Detect which cell encompasses the target text, then output its [x, y] center coordinate. 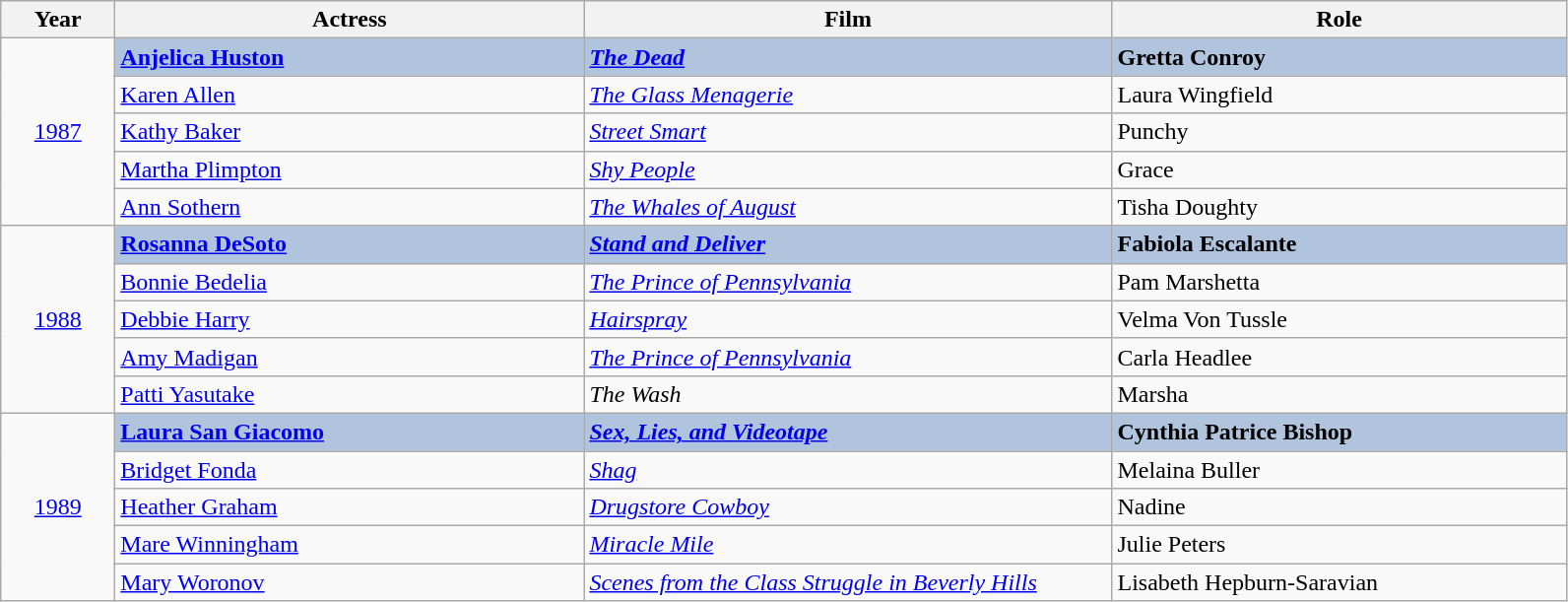
Actress [350, 20]
Sex, Lies, and Videotape [848, 432]
Street Smart [848, 132]
Cynthia Patrice Bishop [1339, 432]
Bonnie Bedelia [350, 282]
Marsha [1339, 394]
Mary Woronov [350, 582]
Kathy Baker [350, 132]
1988 [58, 319]
Drugstore Cowboy [848, 507]
Amy Madigan [350, 357]
1989 [58, 506]
Laura Wingfield [1339, 95]
Rosanna DeSoto [350, 244]
Heather Graham [350, 507]
The Whales of August [848, 207]
Miracle Mile [848, 545]
Stand and Deliver [848, 244]
Karen Allen [350, 95]
Mare Winningham [350, 545]
Ann Sothern [350, 207]
Velma Von Tussle [1339, 319]
Carla Headlee [1339, 357]
Fabiola Escalante [1339, 244]
Martha Plimpton [350, 169]
1987 [58, 132]
Punchy [1339, 132]
Bridget Fonda [350, 470]
Julie Peters [1339, 545]
Laura San Giacomo [350, 432]
Hairspray [848, 319]
Shy People [848, 169]
Gretta Conroy [1339, 57]
The Glass Menagerie [848, 95]
Tisha Doughty [1339, 207]
The Wash [848, 394]
Shag [848, 470]
The Dead [848, 57]
Nadine [1339, 507]
Film [848, 20]
Lisabeth Hepburn-Saravian [1339, 582]
Melaina Buller [1339, 470]
Year [58, 20]
Role [1339, 20]
Grace [1339, 169]
Anjelica Huston [350, 57]
Debbie Harry [350, 319]
Patti Yasutake [350, 394]
Pam Marshetta [1339, 282]
Scenes from the Class Struggle in Beverly Hills [848, 582]
